Detect which cell encompasses the target text, then output its [X, Y] center coordinate. 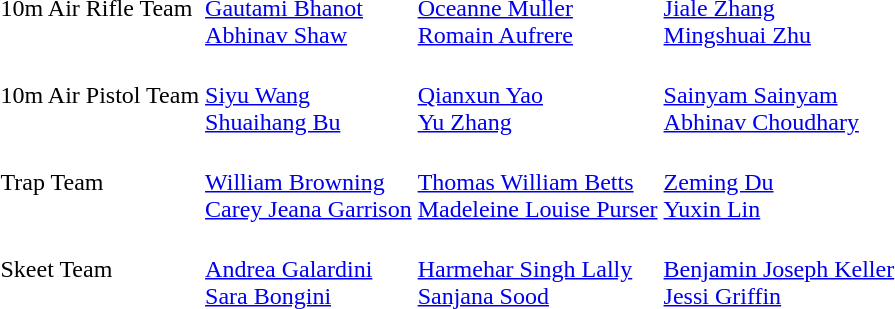
Siyu WangShuaihang Bu [309, 95]
Thomas William BettsMadeleine Louise Purser [538, 182]
Qianxun YaoYu Zhang [538, 95]
William BrowningCarey Jeana Garrison [309, 182]
